Detect which cell encompasses the target text, then output its [X, Y] center coordinate. 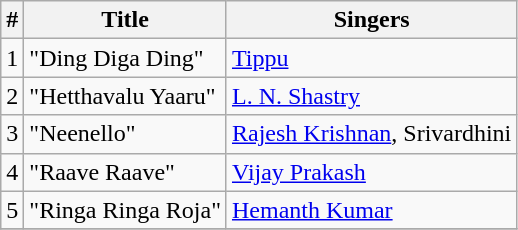
"Ding Diga Ding" [126, 58]
Singers [371, 20]
Title [126, 20]
# [12, 20]
Hemanth Kumar [371, 210]
1 [12, 58]
4 [12, 172]
"Ringa Ringa Roja" [126, 210]
"Neenello" [126, 134]
2 [12, 96]
"Raave Raave" [126, 172]
Vijay Prakash [371, 172]
L. N. Shastry [371, 96]
5 [12, 210]
Tippu [371, 58]
Rajesh Krishnan, Srivardhini [371, 134]
"Hetthavalu Yaaru" [126, 96]
3 [12, 134]
